Identify which cell holds the provided text, then report its (X, Y) central coordinate. 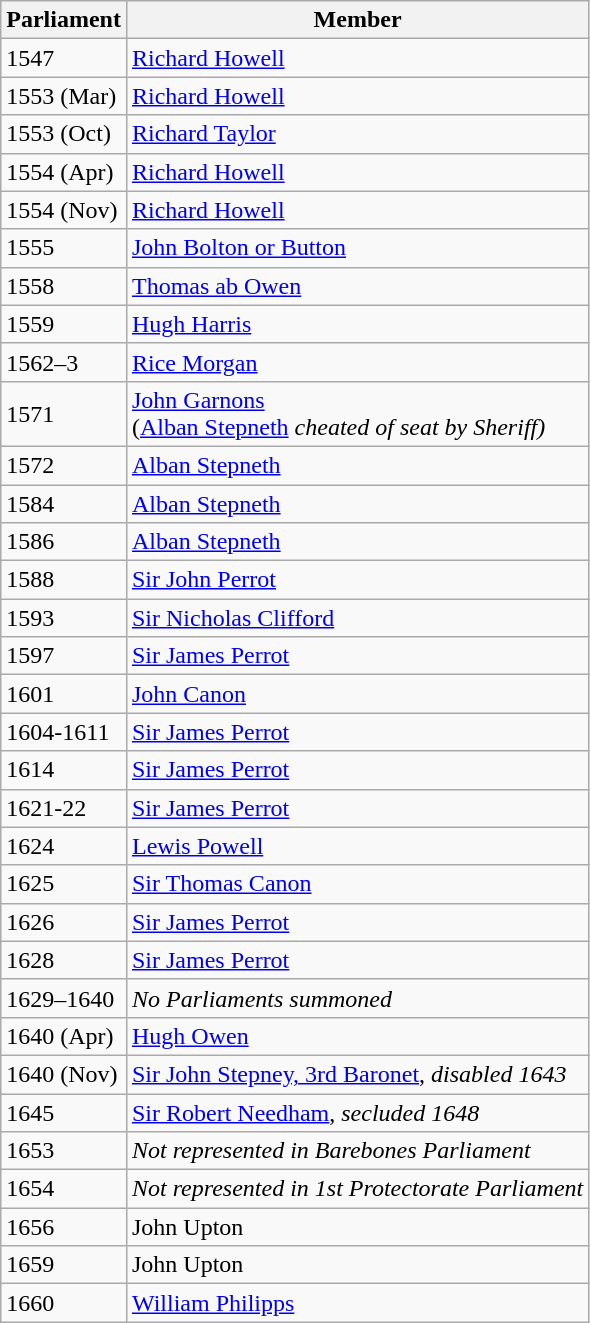
Hugh Harris (357, 324)
Rice Morgan (357, 362)
1571 (64, 414)
1624 (64, 846)
Sir Robert Needham, secluded 1648 (357, 1113)
Richard Taylor (357, 134)
1656 (64, 1227)
Sir John Stepney, 3rd Baronet, disabled 1643 (357, 1074)
1640 (Apr) (64, 1036)
1628 (64, 960)
1604-1611 (64, 732)
1659 (64, 1265)
1660 (64, 1303)
Parliament (64, 20)
Sir Thomas Canon (357, 884)
Sir John Perrot (357, 580)
1562–3 (64, 362)
John Garnons (Alban Stepneth cheated of seat by Sheriff) (357, 414)
1586 (64, 542)
1625 (64, 884)
1547 (64, 58)
1614 (64, 770)
John Bolton or Button (357, 248)
1554 (Nov) (64, 210)
1554 (Apr) (64, 172)
Member (357, 20)
Hugh Owen (357, 1036)
1621-22 (64, 808)
William Philipps (357, 1303)
1654 (64, 1189)
1553 (Mar) (64, 96)
Not represented in 1st Protectorate Parliament (357, 1189)
Not represented in Barebones Parliament (357, 1151)
Thomas ab Owen (357, 286)
1572 (64, 465)
1601 (64, 694)
1597 (64, 656)
1559 (64, 324)
1653 (64, 1151)
1645 (64, 1113)
1555 (64, 248)
1640 (Nov) (64, 1074)
1588 (64, 580)
1584 (64, 503)
No Parliaments summoned (357, 998)
1553 (Oct) (64, 134)
1629–1640 (64, 998)
Lewis Powell (357, 846)
Sir Nicholas Clifford (357, 618)
1626 (64, 922)
1593 (64, 618)
1558 (64, 286)
John Canon (357, 694)
